Provide the [X, Y] coordinate of the cell's center where the given text is located.  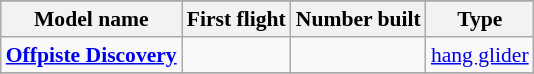
Model name [92, 19]
Offpiste Discovery [92, 55]
First flight [236, 19]
hang glider [480, 55]
Number built [358, 19]
Type [480, 19]
